Locate the cell with the specified text and output its (x, y) center coordinate. 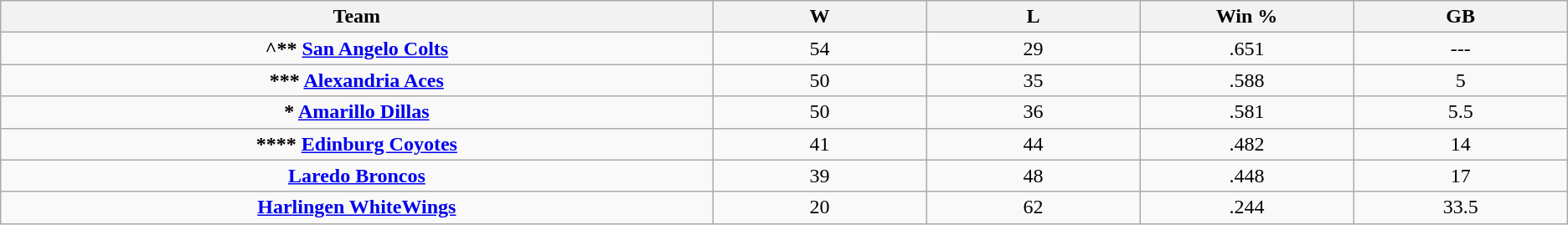
41 (819, 144)
36 (1034, 112)
39 (819, 176)
.448 (1246, 176)
5 (1461, 80)
* Amarillo Dillas (357, 112)
.581 (1246, 112)
.651 (1246, 49)
62 (1034, 207)
Win % (1246, 17)
GB (1461, 17)
.482 (1246, 144)
5.5 (1461, 112)
14 (1461, 144)
.244 (1246, 207)
^** San Angelo Colts (357, 49)
35 (1034, 80)
**** Edinburg Coyotes (357, 144)
17 (1461, 176)
44 (1034, 144)
Laredo Broncos (357, 176)
20 (819, 207)
29 (1034, 49)
--- (1461, 49)
L (1034, 17)
*** Alexandria Aces (357, 80)
.588 (1246, 80)
54 (819, 49)
48 (1034, 176)
Harlingen WhiteWings (357, 207)
Team (357, 17)
33.5 (1461, 207)
W (819, 17)
